Determine the [x, y] coordinate at the center of the cell enclosing the given text.  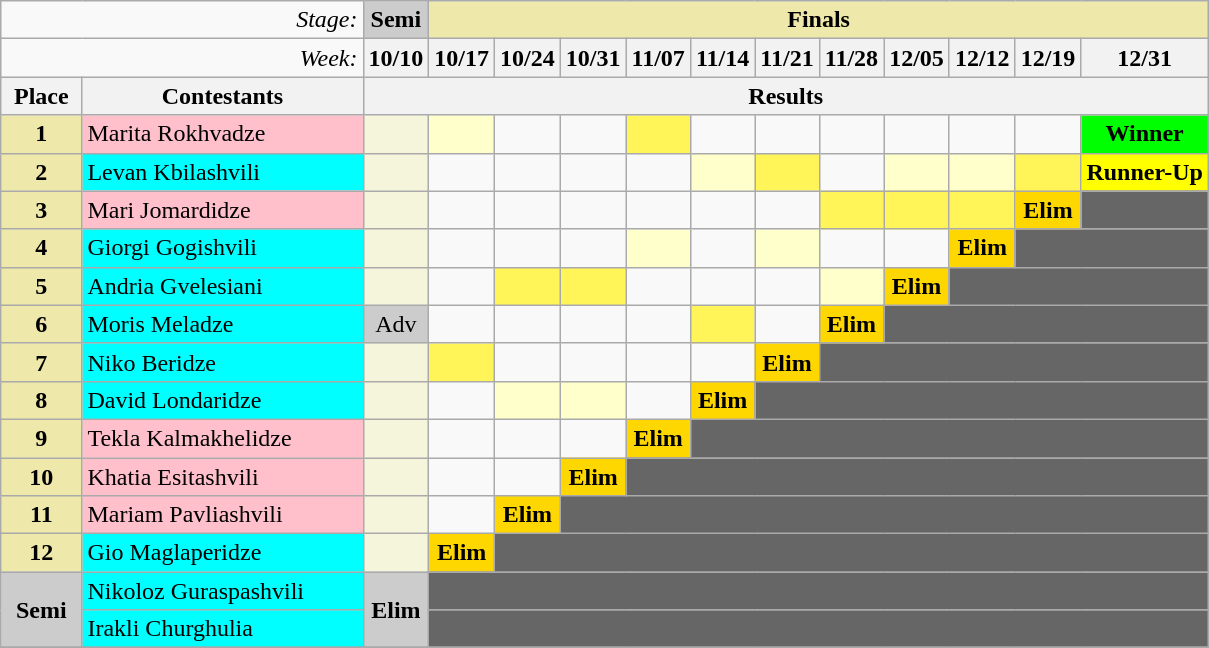
Marita Rokhvadze [222, 134]
Gio Maglaperidze [222, 553]
12/12 [982, 58]
11/21 [787, 58]
Stage: [182, 20]
7 [42, 362]
11/07 [658, 58]
Irakli Churghulia [222, 629]
1 [42, 134]
9 [42, 438]
Niko Beridze [222, 362]
David Londaridze [222, 400]
Winner [1145, 134]
5 [42, 286]
Levan Kbilashvili [222, 172]
12 [42, 553]
3 [42, 210]
Andria Gvelesiani [222, 286]
10/24 [528, 58]
4 [42, 248]
Adv [396, 324]
10/17 [462, 58]
Finals [819, 20]
Mariam Pavliashvili [222, 515]
Mari Jomardidze [222, 210]
Khatia Esitashvili [222, 477]
12/31 [1145, 58]
Contestants [222, 96]
Week: [182, 58]
Results [786, 96]
10/10 [396, 58]
Giorgi Gogishvili [222, 248]
12/19 [1048, 58]
11/14 [722, 58]
2 [42, 172]
11 [42, 515]
10 [42, 477]
Tekla Kalmakhelidze [222, 438]
8 [42, 400]
6 [42, 324]
Nikoloz Guraspashvili [222, 591]
12/05 [917, 58]
10/31 [593, 58]
Place [42, 96]
11/28 [851, 58]
Moris Meladze [222, 324]
Runner-Up [1145, 172]
